Return [X, Y] of the center of cell containing provided text 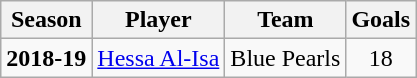
Hessa Al-Isa [158, 58]
Team [286, 20]
2018-19 [46, 58]
Goals [381, 20]
18 [381, 58]
Blue Pearls [286, 58]
Player [158, 20]
Season [46, 20]
